Find where the given text appears and provide that cell's center as (x, y) coordinate. 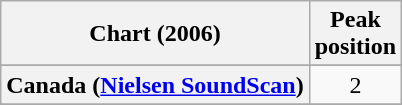
Peakposition (355, 34)
Canada (Nielsen SoundScan) (155, 85)
2 (355, 85)
Chart (2006) (155, 34)
